Determine the (X, Y) coordinate at the center of the cell enclosing the given text.  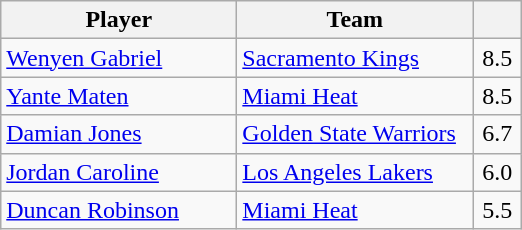
Golden State Warriors (355, 134)
Los Angeles Lakers (355, 172)
6.7 (498, 134)
Duncan Robinson (119, 210)
Team (355, 20)
5.5 (498, 210)
Player (119, 20)
Jordan Caroline (119, 172)
Yante Maten (119, 96)
Wenyen Gabriel (119, 58)
Sacramento Kings (355, 58)
Damian Jones (119, 134)
6.0 (498, 172)
